Extract the (X, Y) coordinate from the center of the cell holding the provided text.  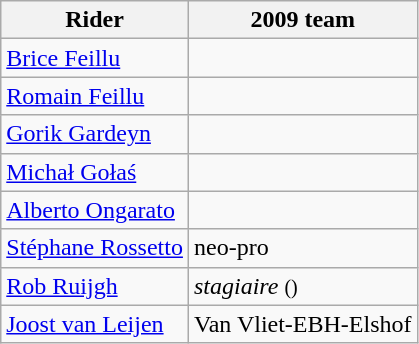
neo-pro (302, 248)
Joost van Leijen (95, 324)
Brice Feillu (95, 58)
Gorik Gardeyn (95, 134)
Rob Ruijgh (95, 286)
Stéphane Rossetto (95, 248)
Rider (95, 20)
Alberto Ongarato (95, 210)
2009 team (302, 20)
Romain Feillu (95, 96)
Michał Gołaś (95, 172)
Van Vliet-EBH-Elshof (302, 324)
stagiaire () (302, 286)
